Locate the cell with the specified text and output its (X, Y) center coordinate. 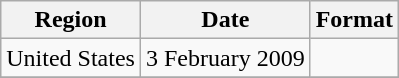
Date (225, 20)
Format (354, 20)
3 February 2009 (225, 58)
Region (71, 20)
United States (71, 58)
